Detect which cell encompasses the target text, then output its [x, y] center coordinate. 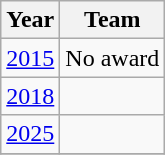
2018 [30, 96]
Year [30, 20]
Team [112, 20]
No award [112, 58]
2025 [30, 134]
2015 [30, 58]
